Determine the [X, Y] coordinate at the center of the cell enclosing the given text.  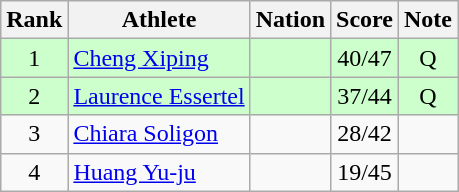
37/44 [365, 96]
28/42 [365, 134]
2 [34, 96]
4 [34, 172]
Note [428, 20]
Cheng Xiping [159, 58]
3 [34, 134]
Nation [290, 20]
Athlete [159, 20]
40/47 [365, 58]
19/45 [365, 172]
Rank [34, 20]
Laurence Essertel [159, 96]
Huang Yu-ju [159, 172]
Chiara Soligon [159, 134]
1 [34, 58]
Score [365, 20]
